For the text-containing cell, return its midpoint in [X, Y] coordinate format. 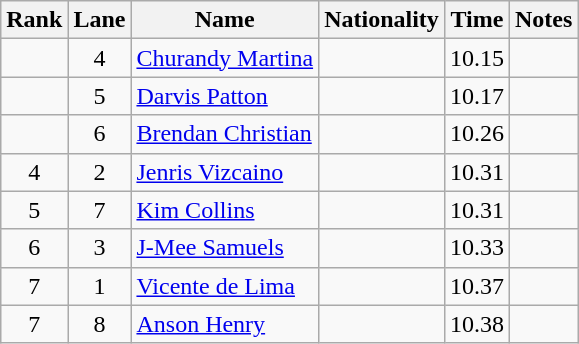
Kim Collins [225, 210]
Vicente de Lima [225, 286]
10.26 [476, 134]
Churandy Martina [225, 58]
J-Mee Samuels [225, 248]
1 [100, 286]
Jenris Vizcaino [225, 172]
Brendan Christian [225, 134]
8 [100, 324]
Anson Henry [225, 324]
10.15 [476, 58]
Lane [100, 20]
10.38 [476, 324]
10.37 [476, 286]
Time [476, 20]
3 [100, 248]
Darvis Patton [225, 96]
2 [100, 172]
Rank [34, 20]
Name [225, 20]
10.17 [476, 96]
Notes [543, 20]
Nationality [382, 20]
10.33 [476, 248]
